From the cell containing the given text, extract its center point as [X, Y] coordinate. 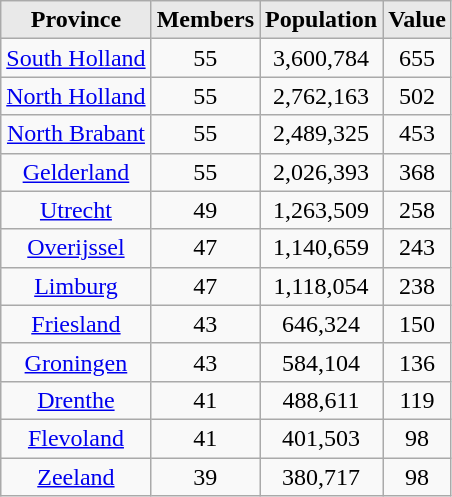
North Holland [76, 96]
49 [205, 210]
Utrecht [76, 210]
Groningen [76, 362]
2,762,163 [322, 96]
Limburg [76, 286]
3,600,784 [322, 58]
Friesland [76, 324]
Flevoland [76, 438]
1,140,659 [322, 248]
South Holland [76, 58]
North Brabant [76, 134]
Gelderland [76, 172]
Province [76, 20]
401,503 [322, 438]
258 [418, 210]
Population [322, 20]
243 [418, 248]
Value [418, 20]
380,717 [322, 477]
488,611 [322, 400]
150 [418, 324]
136 [418, 362]
453 [418, 134]
2,489,325 [322, 134]
2,026,393 [322, 172]
Zeeland [76, 477]
1,263,509 [322, 210]
Drenthe [76, 400]
Members [205, 20]
1,118,054 [322, 286]
238 [418, 286]
646,324 [322, 324]
368 [418, 172]
39 [205, 477]
119 [418, 400]
Overijssel [76, 248]
502 [418, 96]
584,104 [322, 362]
655 [418, 58]
